Return the [x, y] coordinate for the center point of the cell that contains the specified text.  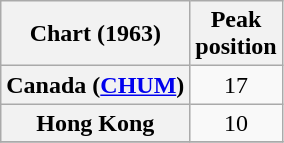
Peakposition [236, 34]
Hong Kong [96, 123]
Chart (1963) [96, 34]
Canada (CHUM) [96, 85]
10 [236, 123]
17 [236, 85]
